Determine the [X, Y] coordinate at the center of the cell enclosing the given text.  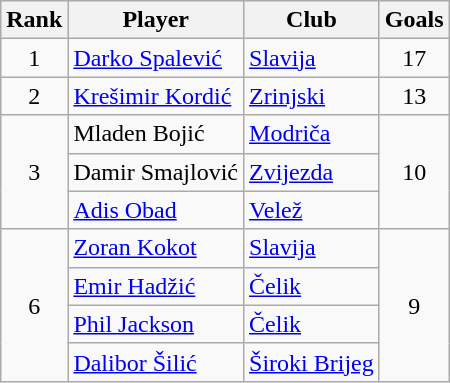
Velež [312, 210]
Široki Brijeg [312, 362]
Goals [414, 20]
Zoran Kokot [156, 248]
Mladen Bojić [156, 134]
Adis Obad [156, 210]
Darko Spalević [156, 58]
Emir Hadžić [156, 286]
6 [34, 305]
10 [414, 172]
Damir Smajlović [156, 172]
Zrinjski [312, 96]
Club [312, 20]
9 [414, 305]
1 [34, 58]
2 [34, 96]
Zvijezda [312, 172]
Modriča [312, 134]
Krešimir Kordić [156, 96]
13 [414, 96]
3 [34, 172]
Dalibor Šilić [156, 362]
Player [156, 20]
17 [414, 58]
Rank [34, 20]
Phil Jackson [156, 324]
